Find where the given text appears and provide that cell's center as (x, y) coordinate. 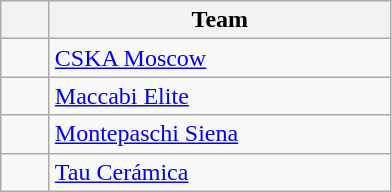
Montepaschi Siena (220, 134)
Tau Cerámica (220, 172)
CSKA Moscow (220, 58)
Maccabi Elite (220, 96)
Team (220, 20)
